Search for the cell housing the specified text and yield its [X, Y] center coordinate. 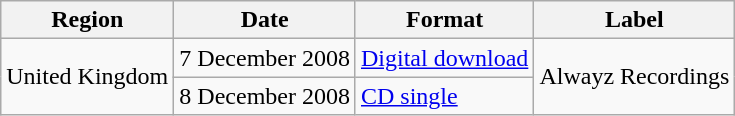
Region [88, 20]
8 December 2008 [265, 96]
7 December 2008 [265, 58]
Label [634, 20]
Alwayz Recordings [634, 77]
Digital download [444, 58]
Date [265, 20]
Format [444, 20]
CD single [444, 96]
United Kingdom [88, 77]
